From the cell containing the given text, extract its center point as (x, y) coordinate. 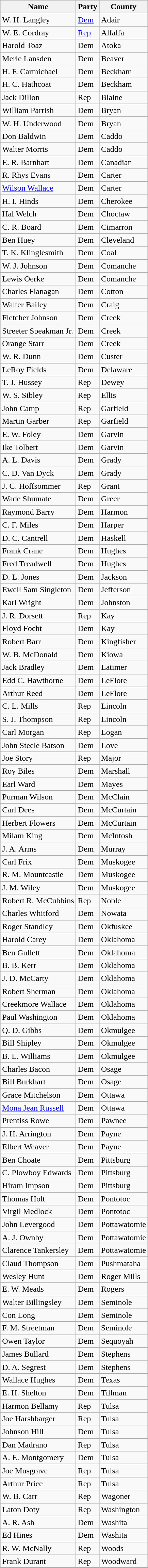
Dan Madrano (38, 1445)
Lewis Oerke (38, 279)
E. H. Shelton (38, 1393)
B. B. Kerr (38, 965)
Harmon (124, 512)
Ben Huey (38, 240)
Roger Mills (124, 1276)
Floyd Focht (38, 629)
Marshall (124, 771)
Rogers (124, 1289)
Grant (124, 486)
Creekmore Wallace (38, 1004)
County (124, 7)
Delaware (124, 369)
Wagoner (124, 1497)
Harold Carey (38, 939)
A. R. Ash (38, 1522)
Robert Sherman (38, 991)
J. D. McCarty (38, 978)
Virgil Medlock (38, 1212)
Sequoyah (124, 1341)
Prentiss Rowe (38, 1121)
Name (38, 7)
Kingfisher (124, 642)
Joe Harshbarger (38, 1419)
Carl Dees (38, 810)
W. B. McDonald (38, 654)
A. E. Montgomery (38, 1458)
C. F. Miles (38, 525)
Grace Mitchelson (38, 1095)
Jack Bradley (38, 667)
Charles Flanagan (38, 292)
A. J. Ownby (38, 1238)
Blaine (124, 97)
Beaver (124, 59)
Hiram Impson (38, 1185)
T. K. Klinglesmith (38, 253)
Johnston (124, 603)
Craig (124, 305)
Latimer (124, 667)
Harmon Bellamy (38, 1406)
W. B. Carr (38, 1497)
Fred Treadwell (38, 564)
Logan (124, 732)
Ewell Sam Singleton (38, 590)
Love (124, 745)
Karl Wright (38, 603)
D. C. Cantrell (38, 538)
Bill Burkhart (38, 1082)
Atoka (124, 46)
Roger Standley (38, 926)
John Levergood (38, 1225)
Custer (124, 356)
Kiowa (124, 654)
Walter Billingsley (38, 1302)
Pawnee (124, 1121)
Wallace Hughes (38, 1380)
Frank Durant (38, 1561)
Woods (124, 1548)
E. W. Meads (38, 1289)
Clarence Tankersley (38, 1250)
Walter Bailey (38, 305)
Herbert Flowers (38, 823)
Jefferson (124, 590)
Adair (124, 20)
Joe Musgrave (38, 1471)
Woodward (124, 1561)
W. S. Sibley (38, 395)
Fletcher Johnson (38, 318)
Harper (124, 525)
J. M. Wiley (38, 888)
John Steele Batson (38, 745)
John Camp (38, 408)
Tillman (124, 1393)
C. Plowboy Edwards (38, 1173)
A. L. Davis (38, 460)
Pushmataha (124, 1263)
Edd C. Hawthorne (38, 680)
Major (124, 758)
Washington (124, 1509)
Noble (124, 901)
R. W. McNally (38, 1548)
Cotton (124, 292)
C. D. Van Dyck (38, 473)
Q. D. Gibbs (38, 1030)
W. E. Cordray (38, 33)
Laton Doty (38, 1509)
Party (87, 7)
Claud Thompson (38, 1263)
McClain (124, 797)
Ellis (124, 395)
Carl Morgan (38, 732)
Cherokee (124, 201)
Walter Morris (38, 149)
C. R. Board (38, 227)
Robert Barr (38, 642)
Greer (124, 499)
Charles Whitford (38, 914)
E. R. Barnhart (38, 162)
Harold Toaz (38, 46)
Ben Gullett (38, 952)
H. I. Hinds (38, 201)
J. R. Dorsett (38, 616)
Streeter Speakman Jr. (38, 330)
Charles Bacon (38, 1069)
Alfalfa (124, 33)
R. M. Mountcastle (38, 875)
Carl Frix (38, 862)
Mona Jean Russell (38, 1108)
Choctaw (124, 214)
LeRoy Fields (38, 369)
Okfuskee (124, 926)
Coal (124, 253)
Martin Garber (38, 421)
Canadian (124, 162)
Arthur Reed (38, 693)
D. A. Segrest (38, 1367)
J. C. Hoffsommer (38, 486)
T. J. Hussey (38, 383)
Haskell (124, 538)
W. R. Dunn (38, 356)
S. J. Thompson (38, 719)
Bill Shipley (38, 1043)
Don Baldwin (38, 136)
Texas (124, 1380)
Merle Lansden (38, 59)
R. Rhys Evans (38, 175)
Jackson (124, 577)
Owen Taylor (38, 1341)
J. A. Arms (38, 849)
H. C. Hathcoat (38, 84)
Earl Ward (38, 784)
Cimarron (124, 227)
Roy Biles (38, 771)
D. L. Jones (38, 577)
H. F. Carmichael (38, 71)
Dewey (124, 383)
Murray (124, 849)
Ben Choate (38, 1160)
Robert R. McCubbins (38, 901)
B. L. Williams (38, 1056)
W. H. Underwood (38, 123)
Con Long (38, 1315)
Mayes (124, 784)
J. H. Arrington (38, 1134)
F. M. Streetman (38, 1328)
Johnson Hill (38, 1432)
W. J. Johnson (38, 266)
Ike Tolbert (38, 447)
Raymond Barry (38, 512)
Paul Washington (38, 1017)
Wilson Wallace (38, 188)
W. H. Langley (38, 20)
Purman Wilson (38, 797)
Ed Hines (38, 1535)
Cleveland (124, 240)
Wesley Hunt (38, 1276)
E. W. Foley (38, 434)
Joe Story (38, 758)
William Parrish (38, 110)
Milam King (38, 836)
Hal Welch (38, 214)
James Bullard (38, 1354)
McIntosh (124, 836)
Wade Shumate (38, 499)
Elbert Weaver (38, 1147)
Nowata (124, 914)
Arthur Price (38, 1484)
Thomas Holt (38, 1198)
Jack Dillon (38, 97)
C. L. Mills (38, 706)
Orange Starr (38, 343)
Frank Crane (38, 551)
